Determine the [x, y] coordinate at the center of the cell enclosing the given text.  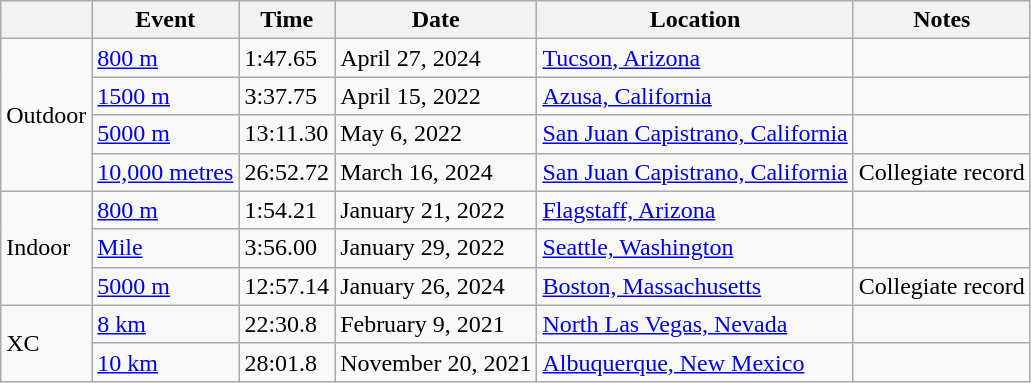
Albuquerque, New Mexico [695, 362]
April 15, 2022 [436, 96]
March 16, 2024 [436, 172]
Date [436, 20]
1500 m [166, 96]
22:30.8 [287, 324]
Indoor [46, 248]
3:56.00 [287, 248]
November 20, 2021 [436, 362]
8 km [166, 324]
3:37.75 [287, 96]
Location [695, 20]
Boston, Massachusetts [695, 286]
May 6, 2022 [436, 134]
Mile [166, 248]
26:52.72 [287, 172]
10,000 metres [166, 172]
Time [287, 20]
10 km [166, 362]
13:11.30 [287, 134]
1:47.65 [287, 58]
January 29, 2022 [436, 248]
28:01.8 [287, 362]
Event [166, 20]
Seattle, Washington [695, 248]
April 27, 2024 [436, 58]
February 9, 2021 [436, 324]
North Las Vegas, Nevada [695, 324]
Azusa, California [695, 96]
1:54.21 [287, 210]
January 21, 2022 [436, 210]
XC [46, 343]
Outdoor [46, 115]
Tucson, Arizona [695, 58]
Flagstaff, Arizona [695, 210]
12:57.14 [287, 286]
Notes [942, 20]
January 26, 2024 [436, 286]
